Return the [X, Y] coordinate for the center point of the cell that contains the specified text.  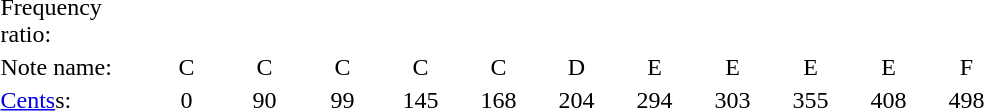
D [576, 67]
